Scan for the cell matching the given text and deliver its (x, y) coordinate at center. 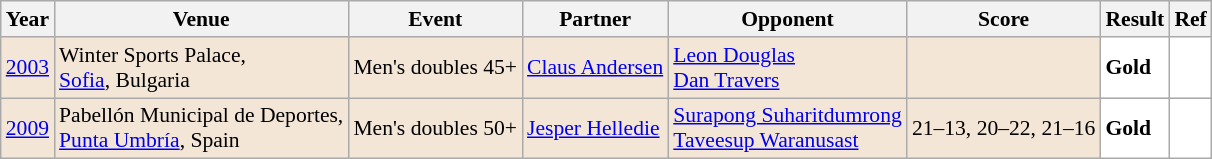
Event (435, 19)
2003 (28, 68)
Opponent (788, 19)
Ref (1190, 19)
Winter Sports Palace,Sofia, Bulgaria (201, 68)
Year (28, 19)
Jesper Helledie (595, 128)
Pabellón Municipal de Deportes,Punta Umbría, Spain (201, 128)
Men's doubles 50+ (435, 128)
21–13, 20–22, 21–16 (1004, 128)
Leon Douglas Dan Travers (788, 68)
Venue (201, 19)
Result (1134, 19)
Men's doubles 45+ (435, 68)
Score (1004, 19)
Partner (595, 19)
Claus Andersen (595, 68)
Surapong Suharitdumrong Taveesup Waranusast (788, 128)
2009 (28, 128)
